Extract the (X, Y) coordinate from the center of the cell holding the provided text.  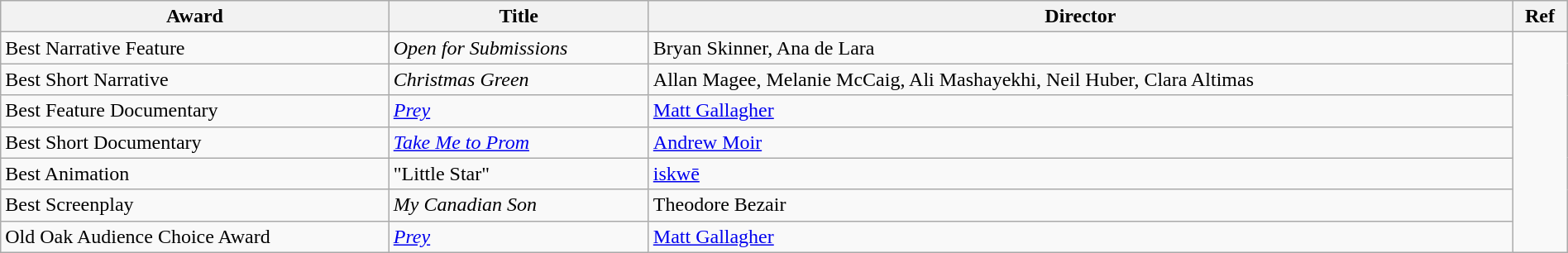
Best Narrative Feature (195, 48)
Open for Submissions (519, 48)
Ref (1540, 17)
Director (1080, 17)
Best Screenplay (195, 205)
Take Me to Prom (519, 142)
Best Short Narrative (195, 79)
Award (195, 17)
Title (519, 17)
Christmas Green (519, 79)
Best Feature Documentary (195, 111)
Best Short Documentary (195, 142)
Old Oak Audience Choice Award (195, 236)
"Little Star" (519, 174)
My Canadian Son (519, 205)
Theodore Bezair (1080, 205)
Allan Magee, Melanie McCaig, Ali Mashayekhi, Neil Huber, Clara Altimas (1080, 79)
Best Animation (195, 174)
iskwē (1080, 174)
Bryan Skinner, Ana de Lara (1080, 48)
Andrew Moir (1080, 142)
